For the text-containing cell, return its midpoint in [X, Y] coordinate format. 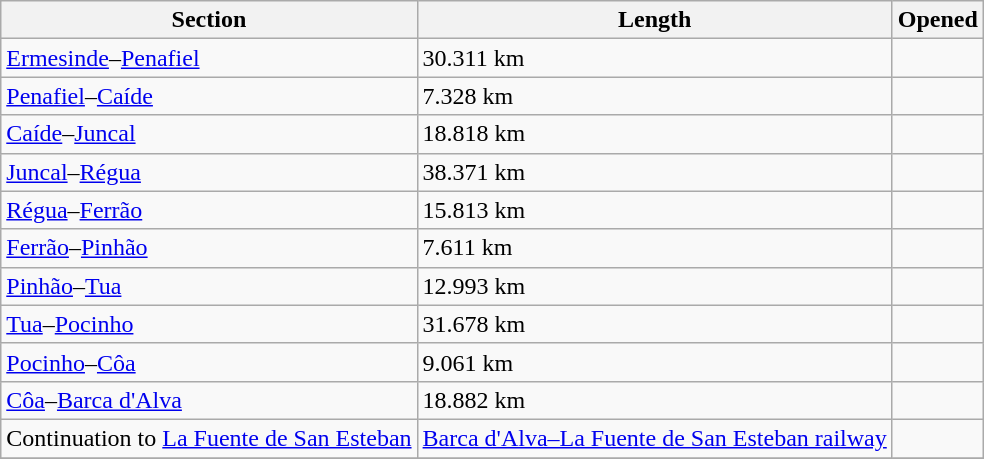
Length [654, 20]
Pocinho–Côa [209, 362]
18.818 km [654, 134]
Caíde–Juncal [209, 134]
Continuation to La Fuente de San Esteban [209, 438]
Pinhão–Tua [209, 286]
18.882 km [654, 400]
Tua–Pocinho [209, 324]
30.311 km [654, 58]
7.328 km [654, 96]
Barca d'Alva–La Fuente de San Esteban railway [654, 438]
Penafiel–Caíde [209, 96]
Juncal–Régua [209, 172]
Opened [938, 20]
7.611 km [654, 248]
Ermesinde–Penafiel [209, 58]
Côa–Barca d'Alva [209, 400]
Régua–Ferrão [209, 210]
15.813 km [654, 210]
31.678 km [654, 324]
Ferrão–Pinhão [209, 248]
Section [209, 20]
12.993 km [654, 286]
38.371 km [654, 172]
9.061 km [654, 362]
